Extract the [X, Y] coordinate from the center of the cell holding the provided text.  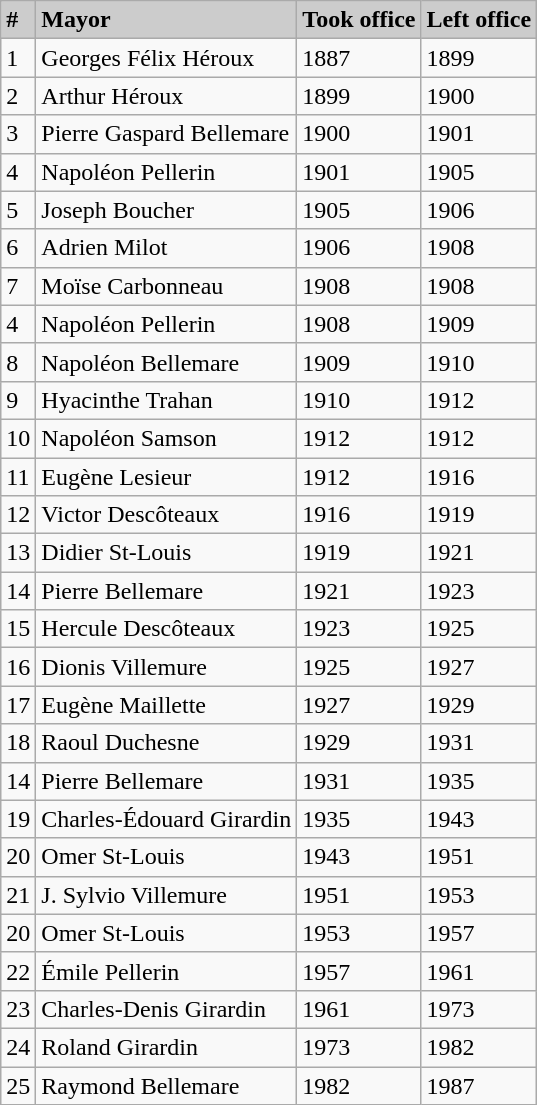
Joseph Boucher [166, 210]
Napoléon Bellemare [166, 362]
Eugène Maillette [166, 705]
Victor Descôteaux [166, 515]
22 [18, 971]
Émile Pellerin [166, 971]
Raymond Bellemare [166, 1085]
6 [18, 248]
17 [18, 705]
Pierre Gaspard Bellemare [166, 134]
11 [18, 477]
Arthur Héroux [166, 96]
25 [18, 1085]
13 [18, 553]
3 [18, 134]
Raoul Duchesne [166, 743]
7 [18, 286]
Didier St-Louis [166, 553]
8 [18, 362]
Charles-Édouard Girardin [166, 819]
Dionis Villemure [166, 667]
Took office [359, 20]
Roland Girardin [166, 1047]
Hyacinthe Trahan [166, 400]
21 [18, 895]
Eugène Lesieur [166, 477]
Georges Félix Héroux [166, 58]
18 [18, 743]
1 [18, 58]
J. Sylvio Villemure [166, 895]
9 [18, 400]
# [18, 20]
19 [18, 819]
24 [18, 1047]
Moïse Carbonneau [166, 286]
23 [18, 1009]
16 [18, 667]
10 [18, 438]
1987 [479, 1085]
12 [18, 515]
5 [18, 210]
Napoléon Samson [166, 438]
1887 [359, 58]
Adrien Milot [166, 248]
15 [18, 629]
Mayor [166, 20]
Charles-Denis Girardin [166, 1009]
Hercule Descôteaux [166, 629]
Left office [479, 20]
2 [18, 96]
